Identify which cell holds the provided text, then report its [X, Y] central coordinate. 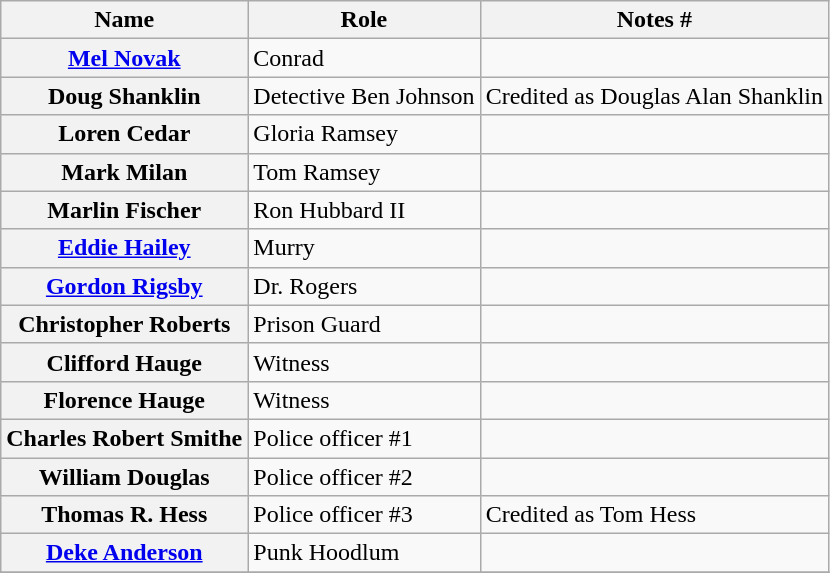
Loren Cedar [124, 134]
Police officer #1 [364, 438]
Christopher Roberts [124, 324]
Murry [364, 248]
Credited as Douglas Alan Shanklin [654, 96]
Conrad [364, 58]
Doug Shanklin [124, 96]
Eddie Hailey [124, 248]
Florence Hauge [124, 400]
Name [124, 20]
Mel Novak [124, 58]
Punk Hoodlum [364, 553]
William Douglas [124, 477]
Gordon Rigsby [124, 286]
Role [364, 20]
Police officer #3 [364, 515]
Notes # [654, 20]
Ron Hubbard II [364, 210]
Credited as Tom Hess [654, 515]
Detective Ben Johnson [364, 96]
Deke Anderson [124, 553]
Clifford Hauge [124, 362]
Dr. Rogers [364, 286]
Mark Milan [124, 172]
Marlin Fischer [124, 210]
Police officer #2 [364, 477]
Tom Ramsey [364, 172]
Thomas R. Hess [124, 515]
Prison Guard [364, 324]
Charles Robert Smithe [124, 438]
Gloria Ramsey [364, 134]
